Capture the cell that displays the provided text and extract its (x, y) central coordinate. 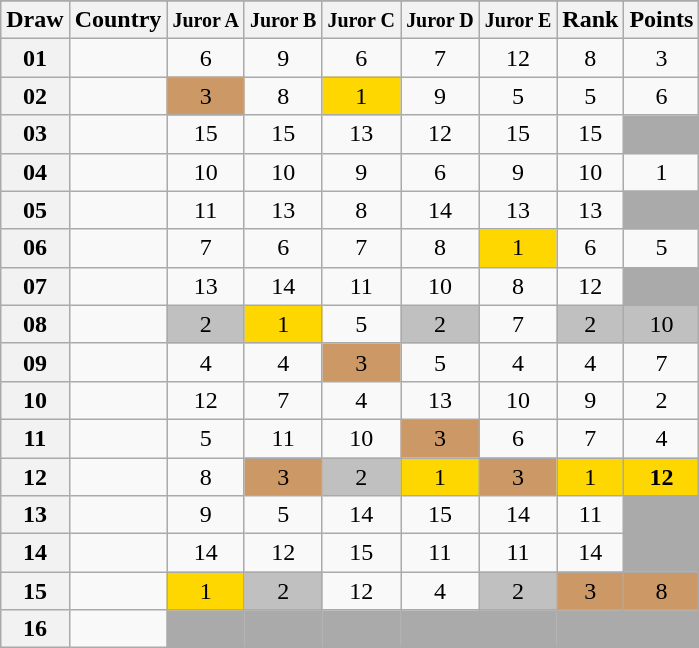
Juror B (283, 20)
01 (35, 58)
Draw (35, 20)
04 (35, 172)
Country (118, 20)
08 (35, 324)
Juror D (440, 20)
07 (35, 286)
Rank (590, 20)
16 (35, 629)
09 (35, 362)
05 (35, 210)
Points (662, 20)
03 (35, 134)
Juror A (206, 20)
Juror C (362, 20)
02 (35, 96)
Juror E (518, 20)
06 (35, 248)
